Detect which cell encompasses the target text, then output its [X, Y] center coordinate. 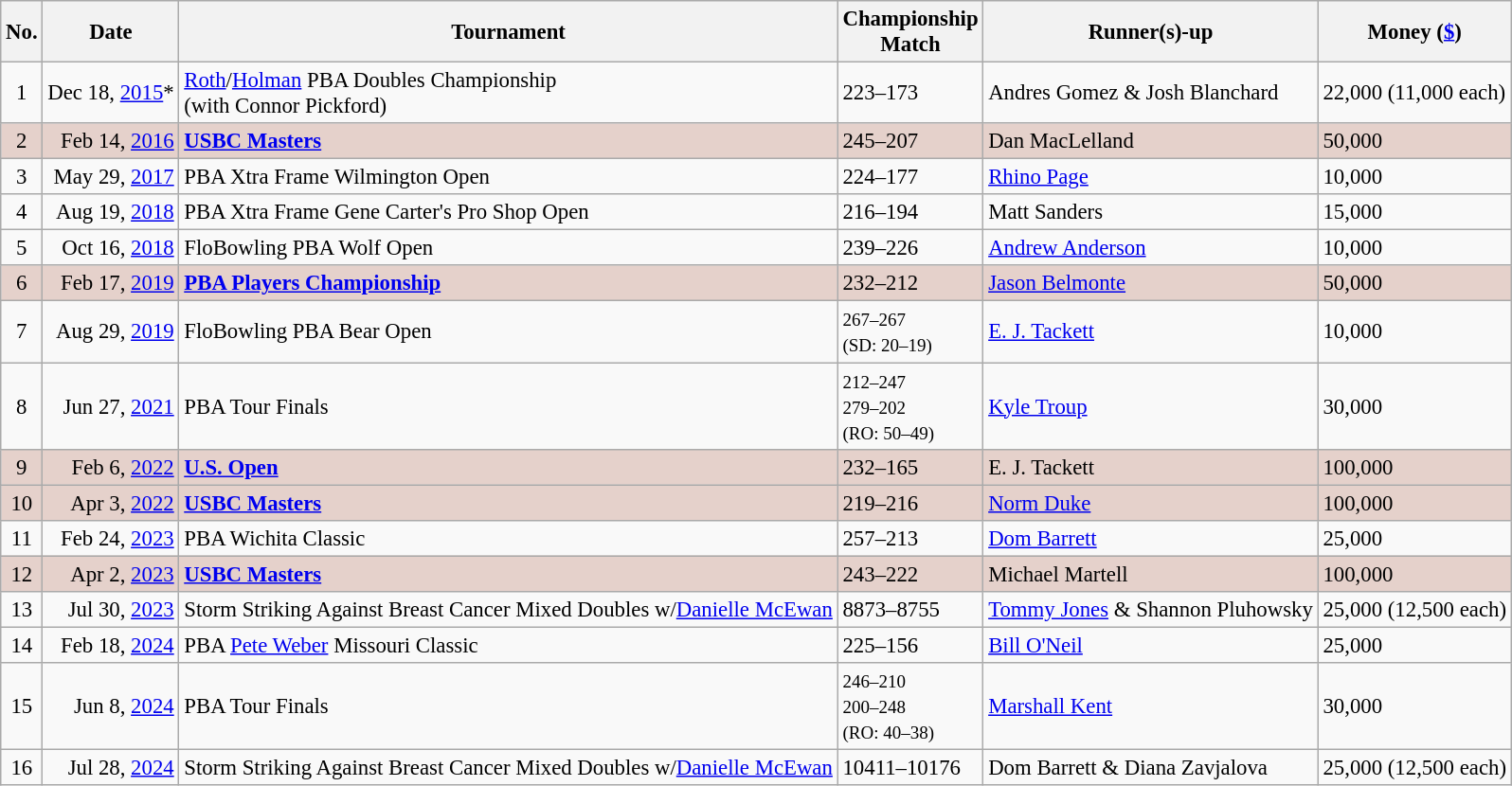
Feb 18, 2024 [111, 645]
Andres Gomez & Josh Blanchard [1150, 93]
Feb 17, 2019 [111, 283]
219–216 [910, 503]
FloBowling PBA Bear Open [508, 331]
15,000 [1414, 212]
Feb 6, 2022 [111, 467]
243–222 [910, 574]
Jason Belmonte [1150, 283]
212–247279–202(RO: 50–49) [910, 406]
PBA Pete Weber Missouri Classic [508, 645]
232–212 [910, 283]
16 [22, 767]
Runner(s)-up [1150, 32]
3 [22, 177]
2 [22, 141]
Andrew Anderson [1150, 248]
232–165 [910, 467]
PBA Xtra Frame Wilmington Open [508, 177]
7 [22, 331]
Bill O'Neil [1150, 645]
Oct 16, 2018 [111, 248]
Rhino Page [1150, 177]
8 [22, 406]
4 [22, 212]
Jun 8, 2024 [111, 706]
Marshall Kent [1150, 706]
Jul 28, 2024 [111, 767]
6 [22, 283]
Jun 27, 2021 [111, 406]
Dec 18, 2015* [111, 93]
Apr 2, 2023 [111, 574]
Michael Martell [1150, 574]
Roth/Holman PBA Doubles Championship(with Connor Pickford) [508, 93]
5 [22, 248]
8873–8755 [910, 610]
Tournament [508, 32]
257–213 [910, 538]
No. [22, 32]
Apr 3, 2022 [111, 503]
14 [22, 645]
Dan MacLelland [1150, 141]
Feb 14, 2016 [111, 141]
Tommy Jones & Shannon Pluhowsky [1150, 610]
U.S. Open [508, 467]
15 [22, 706]
10411–10176 [910, 767]
11 [22, 538]
1 [22, 93]
216–194 [910, 212]
245–207 [910, 141]
May 29, 2017 [111, 177]
PBA Xtra Frame Gene Carter's Pro Shop Open [508, 212]
Money ($) [1414, 32]
267–267(SD: 20–19) [910, 331]
Aug 29, 2019 [111, 331]
Dom Barrett & Diana Zavjalova [1150, 767]
Matt Sanders [1150, 212]
246–210200–248(RO: 40–38) [910, 706]
PBA Wichita Classic [508, 538]
Jul 30, 2023 [111, 610]
22,000 (11,000 each) [1414, 93]
224–177 [910, 177]
ChampionshipMatch [910, 32]
12 [22, 574]
Norm Duke [1150, 503]
10 [22, 503]
9 [22, 467]
PBA Players Championship [508, 283]
Feb 24, 2023 [111, 538]
Dom Barrett [1150, 538]
Aug 19, 2018 [111, 212]
Kyle Troup [1150, 406]
Date [111, 32]
239–226 [910, 248]
225–156 [910, 645]
FloBowling PBA Wolf Open [508, 248]
223–173 [910, 93]
13 [22, 610]
